Search for the cell housing the specified text and yield its (x, y) center coordinate. 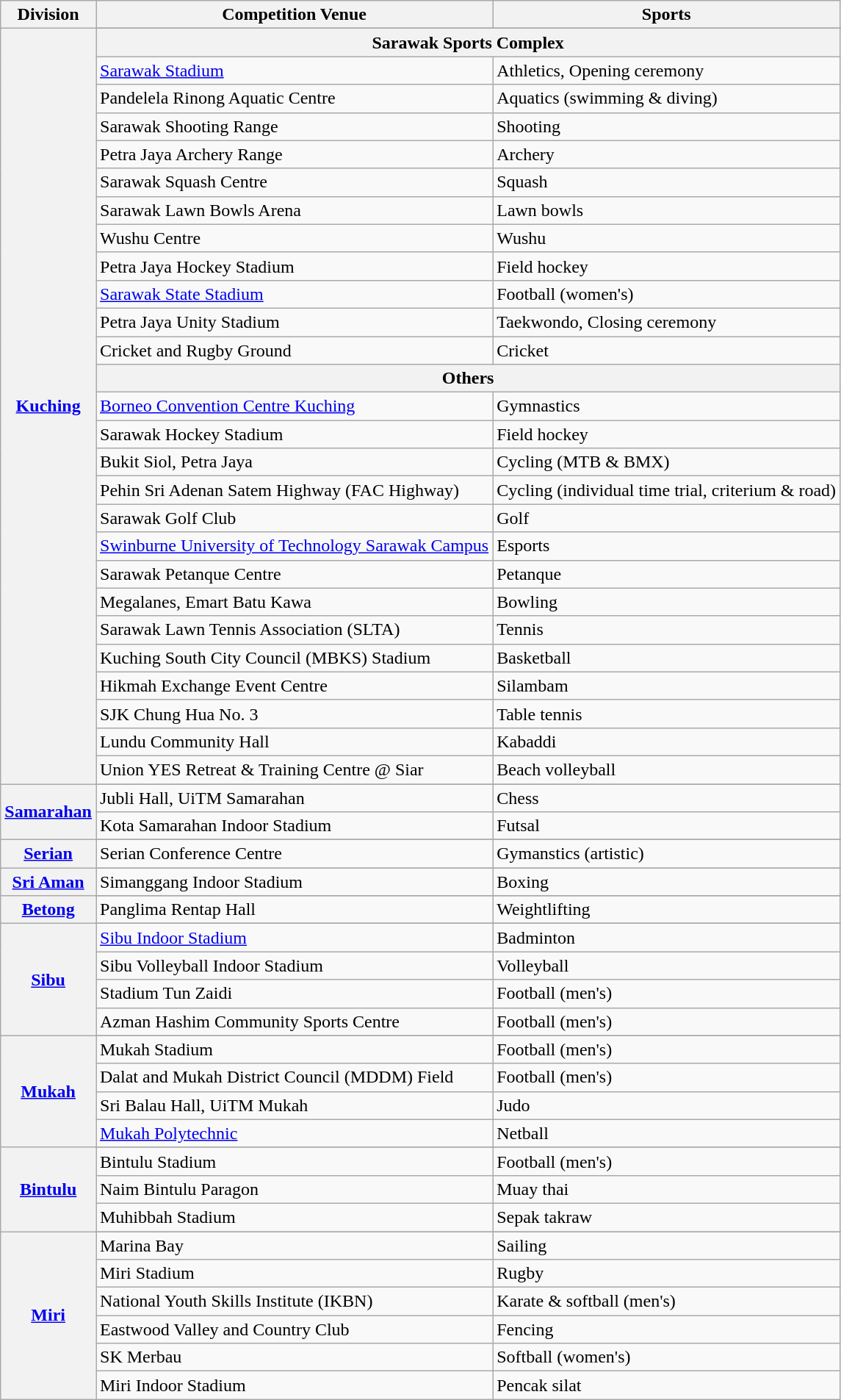
Wushu Centre (294, 238)
SJK Chung Hua No. 3 (294, 714)
Wushu (667, 238)
Sailing (667, 1246)
Competition Venue (294, 15)
Aquatics (swimming & diving) (667, 98)
Petra Jaya Hockey Stadium (294, 266)
Sarawak Petanque Centre (294, 574)
Weightlifting (667, 910)
Taekwondo, Closing ceremony (667, 322)
Gymanstics (artistic) (667, 854)
Beach volleyball (667, 769)
Sarawak Hockey Stadium (294, 434)
Borneo Convention Centre Kuching (294, 406)
Table tennis (667, 714)
Fencing (667, 1329)
Petra Jaya Unity Stadium (294, 322)
Samarahan (48, 811)
Petra Jaya Archery Range (294, 154)
Sarawak Lawn Tennis Association (SLTA) (294, 630)
Others (467, 378)
Football (women's) (667, 294)
Muhibbah Stadium (294, 1217)
Boxing (667, 882)
Archery (667, 154)
Panglima Rentap Hall (294, 910)
Sarawak State Stadium (294, 294)
Sarawak Shooting Range (294, 126)
Sibu (48, 980)
Bintulu (48, 1189)
Muay thai (667, 1189)
Squash (667, 182)
Sarawak Stadium (294, 71)
Betong (48, 910)
Basketball (667, 658)
Marina Bay (294, 1246)
Mukah Stadium (294, 1049)
Sibu Volleyball Indoor Stadium (294, 966)
Cycling (individual time trial, criterium & road) (667, 490)
Mukah (48, 1091)
Cricket and Rugby Ground (294, 351)
Cricket (667, 351)
Kuching (48, 406)
Silambam (667, 686)
Sarawak Golf Club (294, 518)
Sarawak Sports Complex (467, 43)
Lawn bowls (667, 210)
Golf (667, 518)
SK Merbau (294, 1357)
Gymnastics (667, 406)
Cycling (MTB & BMX) (667, 462)
Dalat and Mukah District Council (MDDM) Field (294, 1077)
Naim Bintulu Paragon (294, 1189)
Petanque (667, 574)
Simanggang Indoor Stadium (294, 882)
Sports (667, 15)
Volleyball (667, 966)
Jubli Hall, UiTM Samarahan (294, 797)
Hikmah Exchange Event Centre (294, 686)
Swinburne University of Technology Sarawak Campus (294, 546)
Sri Balau Hall, UiTM Mukah (294, 1105)
Lundu Community Hall (294, 742)
Bowling (667, 602)
National Youth Skills Institute (IKBN) (294, 1302)
Miri Indoor Stadium (294, 1385)
Futsal (667, 826)
Judo (667, 1105)
Chess (667, 797)
Rugby (667, 1274)
Badminton (667, 938)
Serian Conference Centre (294, 854)
Tennis (667, 630)
Union YES Retreat & Training Centre @ Siar (294, 769)
Serian (48, 854)
Softball (women's) (667, 1357)
Miri Stadium (294, 1274)
Sepak takraw (667, 1217)
Bukit Siol, Petra Jaya (294, 462)
Netball (667, 1133)
Esports (667, 546)
Sarawak Lawn Bowls Arena (294, 210)
Division (48, 15)
Eastwood Valley and Country Club (294, 1329)
Mukah Polytechnic (294, 1133)
Sarawak Squash Centre (294, 182)
Azman Hashim Community Sports Centre (294, 1022)
Athletics, Opening ceremony (667, 71)
Sibu Indoor Stadium (294, 938)
Pencak silat (667, 1385)
Pandelela Rinong Aquatic Centre (294, 98)
Bintulu Stadium (294, 1161)
Kuching South City Council (MBKS) Stadium (294, 658)
Pehin Sri Adenan Satem Highway (FAC Highway) (294, 490)
Megalanes, Emart Batu Kawa (294, 602)
Kota Samarahan Indoor Stadium (294, 826)
Kabaddi (667, 742)
Miri (48, 1315)
Shooting (667, 126)
Stadium Tun Zaidi (294, 994)
Karate & softball (men's) (667, 1302)
Sri Aman (48, 882)
